Provide the [X, Y] coordinate of the cell's center where the given text is located.  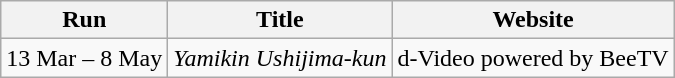
d-Video powered by BeeTV [533, 58]
Title [280, 20]
Run [84, 20]
Yamikin Ushijima-kun [280, 58]
Website [533, 20]
13 Mar – 8 May [84, 58]
